Find where the given text appears and provide that cell's center as (x, y) coordinate. 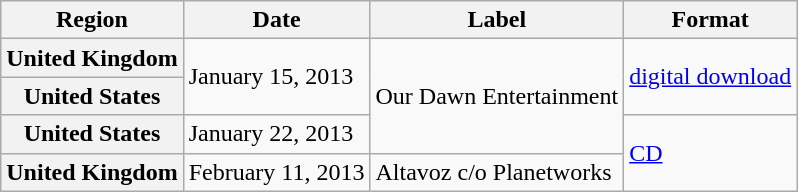
Format (710, 20)
digital download (710, 77)
January 15, 2013 (276, 77)
January 22, 2013 (276, 134)
CD (710, 153)
February 11, 2013 (276, 172)
Our Dawn Entertainment (497, 96)
Altavoz c/o Planetworks (497, 172)
Date (276, 20)
Label (497, 20)
Region (92, 20)
